Return the [X, Y] coordinate for the center point of the cell that contains the specified text.  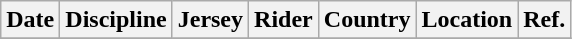
Jersey [210, 20]
Country [367, 20]
Discipline [116, 20]
Location [467, 20]
Ref. [544, 20]
Rider [284, 20]
Date [30, 20]
